Scan for the cell matching the given text and deliver its [x, y] coordinate at center. 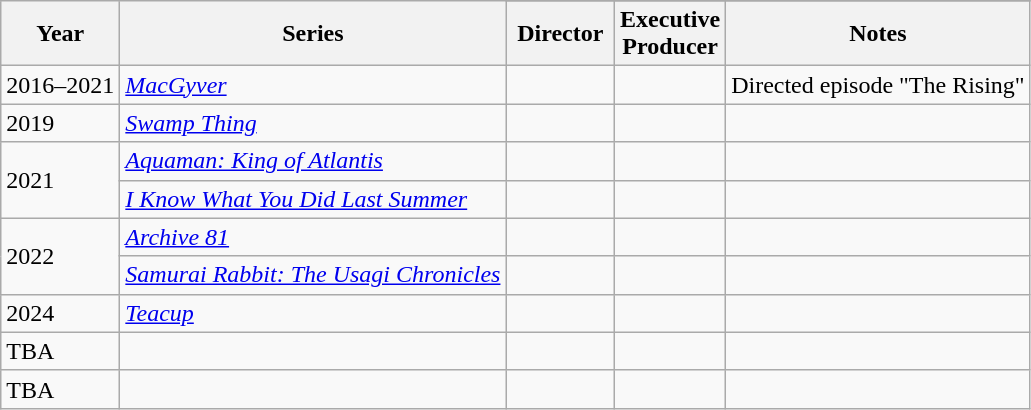
ExecutiveProducer [670, 34]
Swamp Thing [313, 123]
Aquaman: King of Atlantis [313, 161]
2024 [60, 313]
Notes [878, 34]
2016–2021 [60, 85]
Samurai Rabbit: The Usagi Chronicles [313, 275]
Year [60, 34]
2021 [60, 180]
Directed episode "The Rising" [878, 85]
Archive 81 [313, 237]
I Know What You Did Last Summer [313, 199]
2022 [60, 256]
Series [313, 34]
MacGyver [313, 85]
Director [560, 34]
2019 [60, 123]
Teacup [313, 313]
